For the text-containing cell, return its midpoint in (X, Y) coordinate format. 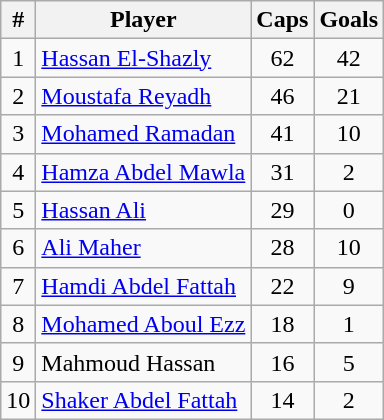
Moustafa Reyadh (144, 96)
# (18, 20)
62 (282, 58)
Hamdi Abdel Fattah (144, 286)
Player (144, 20)
41 (282, 134)
Hassan El-Shazly (144, 58)
7 (18, 286)
Mohamed Ramadan (144, 134)
29 (282, 210)
16 (282, 362)
4 (18, 172)
Hamza Abdel Mawla (144, 172)
Caps (282, 20)
21 (349, 96)
3 (18, 134)
Mahmoud Hassan (144, 362)
22 (282, 286)
Hassan Ali (144, 210)
31 (282, 172)
Goals (349, 20)
14 (282, 400)
46 (282, 96)
Ali Maher (144, 248)
28 (282, 248)
Mohamed Aboul Ezz (144, 324)
0 (349, 210)
18 (282, 324)
42 (349, 58)
6 (18, 248)
Shaker Abdel Fattah (144, 400)
8 (18, 324)
